Return the (x, y) coordinate for the center point of the cell that contains the specified text.  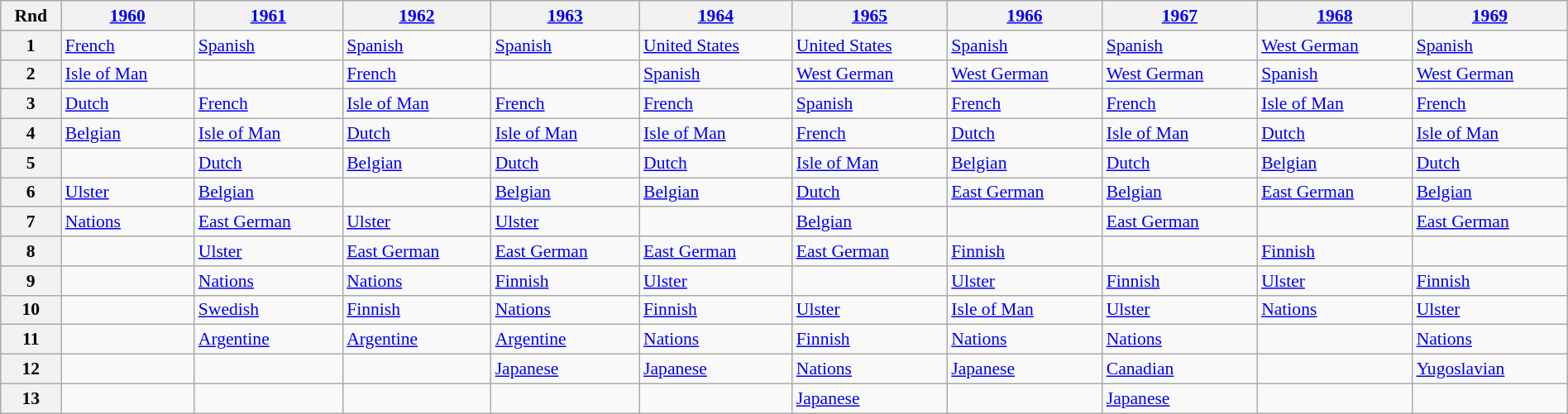
1967 (1179, 16)
10 (31, 310)
6 (31, 193)
1962 (417, 16)
Rnd (31, 16)
Yugoslavian (1490, 369)
1968 (1335, 16)
9 (31, 281)
5 (31, 163)
2 (31, 74)
1964 (716, 16)
1961 (268, 16)
7 (31, 222)
Swedish (268, 310)
1965 (870, 16)
1969 (1490, 16)
4 (31, 134)
13 (31, 398)
1 (31, 45)
8 (31, 251)
1966 (1024, 16)
11 (31, 340)
12 (31, 369)
Canadian (1179, 369)
1960 (127, 16)
3 (31, 104)
1963 (566, 16)
